Return [x, y] of the center of cell containing provided text 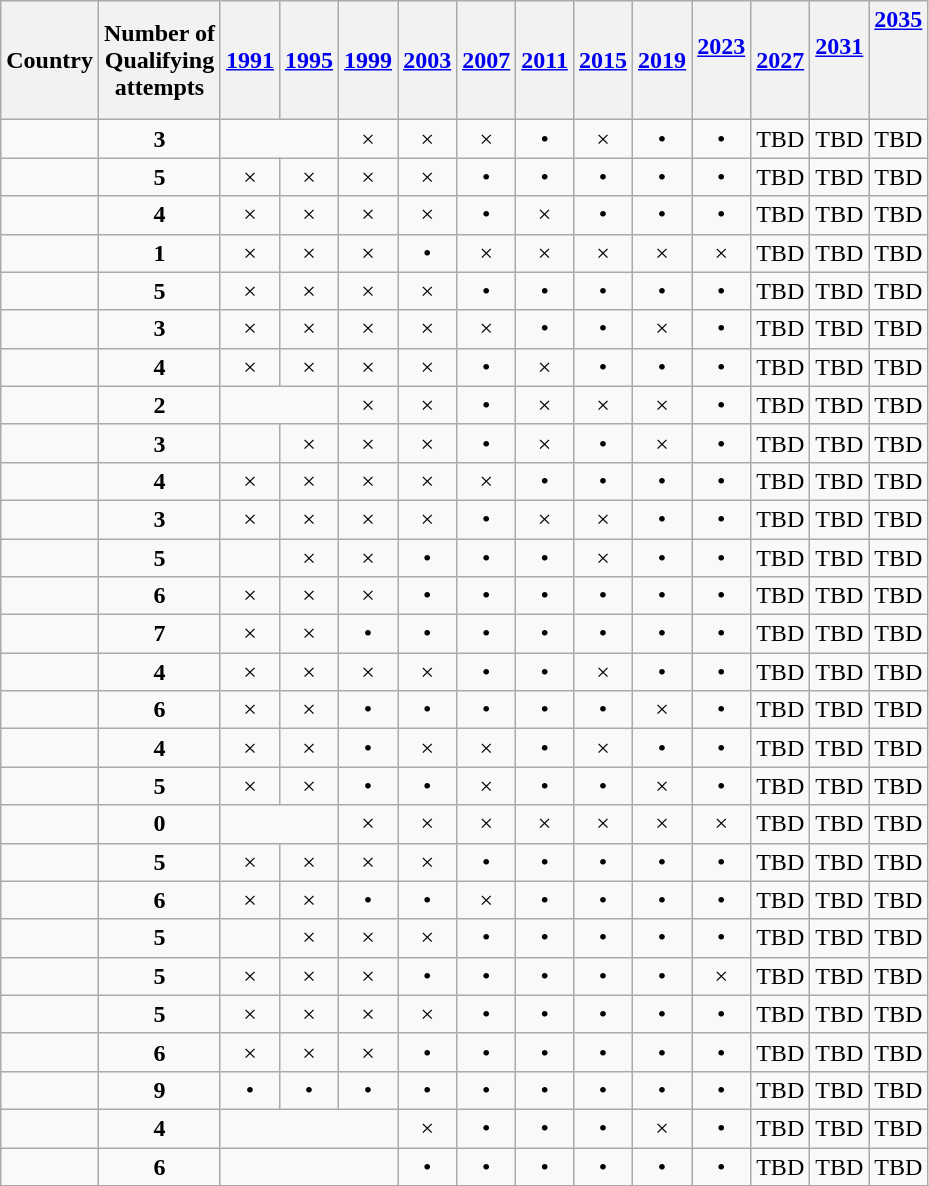
7 [159, 634]
2003 [428, 60]
9 [159, 1090]
2007 [486, 60]
2019 [662, 60]
Number of Qualifying attempts [159, 60]
1999 [368, 60]
2011 [545, 60]
0 [159, 824]
1991 [250, 60]
2035 [898, 60]
2031 [840, 60]
1995 [308, 60]
2 [159, 405]
Country [50, 60]
2023 [722, 60]
1 [159, 253]
2015 [602, 60]
2027 [780, 60]
